Pinpoint the cell where the given text exists, returning its [X, Y] midpoint coordinate. 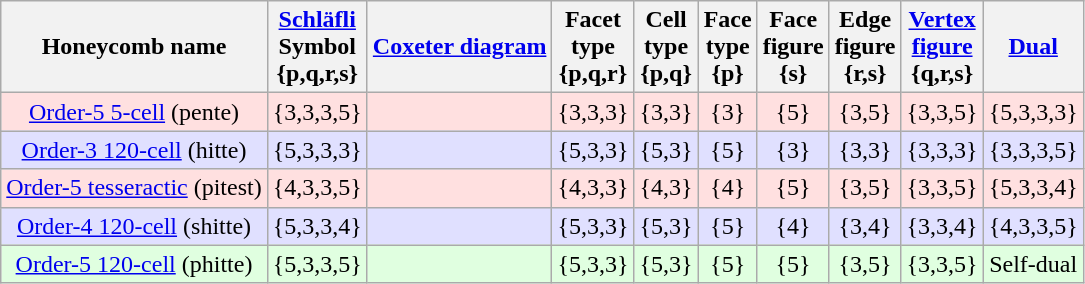
{4,3,3} [593, 188]
Order-3 120-cell (hitte) [134, 150]
Dual [1033, 47]
SchläfliSymbol{p,q,r,s} [317, 47]
Facettype{p,q,r} [593, 47]
Celltype{p,q} [666, 47]
Facefigure{s} [793, 47]
Edgefigure{r,s} [865, 47]
{4,3} [666, 188]
Order-5 5-cell (pente) [134, 112]
Self-dual [1033, 264]
Honeycomb name [134, 47]
Facetype{p} [728, 47]
{3,3,4} [942, 226]
Vertexfigure{q,r,s} [942, 47]
{5,3,3,5} [317, 264]
Order-4 120-cell (shitte) [134, 226]
Coxeter diagram [460, 47]
{3,4} [865, 226]
Order-5 tesseractic (pitest) [134, 188]
Order-5 120-cell (phitte) [134, 264]
